Identify which cell holds the provided text, then report its (X, Y) central coordinate. 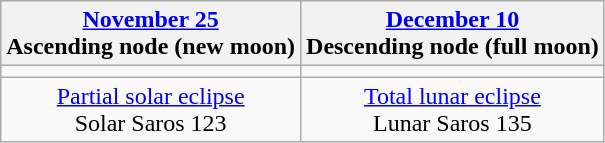
November 25Ascending node (new moon) (151, 34)
December 10Descending node (full moon) (453, 34)
Total lunar eclipseLunar Saros 135 (453, 110)
Partial solar eclipseSolar Saros 123 (151, 110)
